For the text-containing cell, return its midpoint in [X, Y] coordinate format. 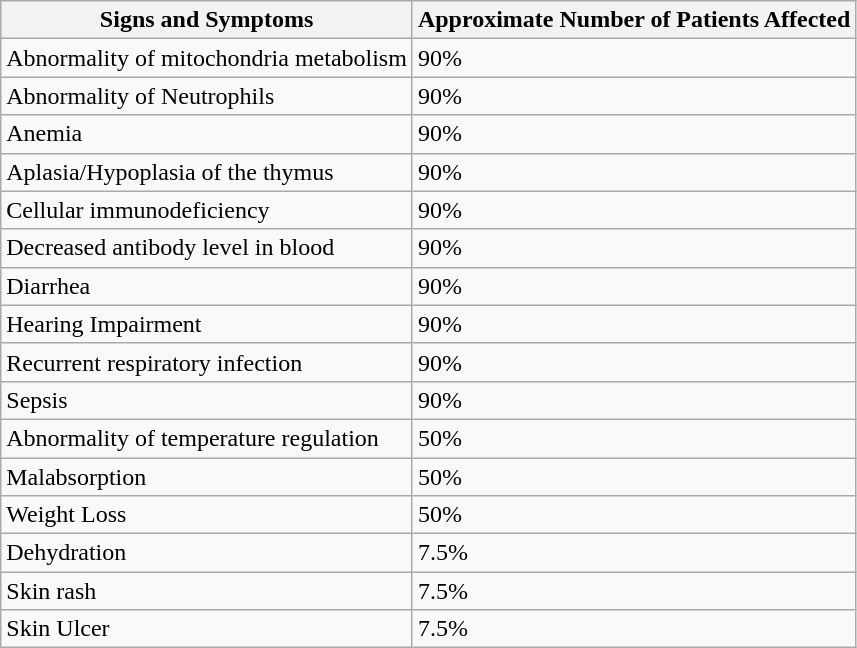
Decreased antibody level in blood [207, 248]
Abnormality of Neutrophils [207, 96]
Cellular immunodeficiency [207, 210]
Malabsorption [207, 477]
Recurrent respiratory infection [207, 362]
Dehydration [207, 553]
Hearing Impairment [207, 324]
Signs and Symptoms [207, 20]
Abnormality of temperature regulation [207, 438]
Weight Loss [207, 515]
Skin Ulcer [207, 629]
Skin rash [207, 591]
Abnormality of mitochondria metabolism [207, 58]
Diarrhea [207, 286]
Sepsis [207, 400]
Anemia [207, 134]
Approximate Number of Patients Affected [634, 20]
Aplasia/Hypoplasia of the thymus [207, 172]
